Determine the [X, Y] coordinate at the center of the cell enclosing the given text.  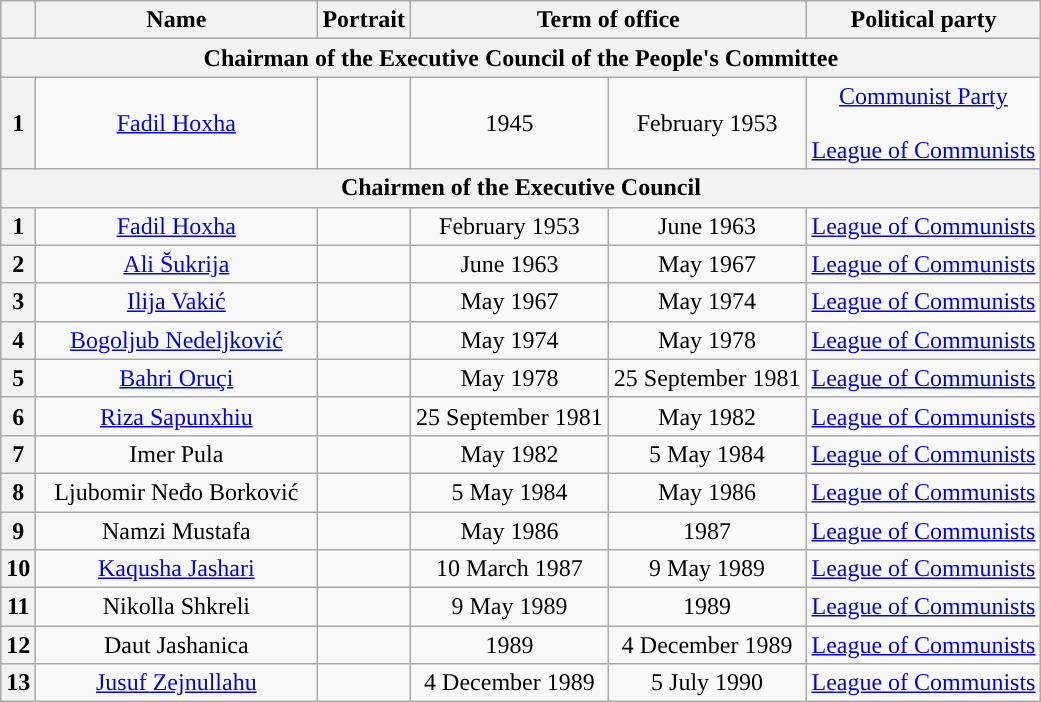
5 July 1990 [707, 683]
10 [18, 569]
Political party [924, 20]
7 [18, 454]
4 [18, 340]
1987 [707, 531]
Riza Sapunxhiu [176, 416]
Chairman of the Executive Council of the People's Committee [521, 58]
12 [18, 645]
Imer Pula [176, 454]
Bahri Oruçi [176, 378]
2 [18, 264]
Kaqusha Jashari [176, 569]
11 [18, 607]
Bogoljub Nedeljković [176, 340]
Ali Šukrija [176, 264]
13 [18, 683]
9 [18, 531]
Ljubomir Neđo Borković [176, 492]
1945 [510, 123]
Term of office [608, 20]
Chairmen of the Executive Council [521, 188]
Nikolla Shkreli [176, 607]
8 [18, 492]
Portrait [364, 20]
6 [18, 416]
Communist PartyLeague of Communists [924, 123]
Namzi Mustafa [176, 531]
Jusuf Zejnullahu [176, 683]
5 [18, 378]
Name [176, 20]
3 [18, 302]
10 March 1987 [510, 569]
Daut Jashanica [176, 645]
Ilija Vakić [176, 302]
